Extract the (x, y) coordinate from the center of the cell holding the provided text.  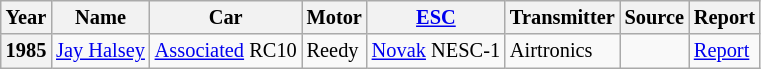
ESC (436, 17)
Novak NESC-1 (436, 51)
Associated RC10 (226, 51)
Reedy (334, 51)
Source (654, 17)
Jay Halsey (100, 51)
1985 (26, 51)
Airtronics (562, 51)
Motor (334, 17)
Transmitter (562, 17)
Name (100, 17)
Year (26, 17)
Car (226, 17)
